Return the (x, y) coordinate for the center point of the cell that contains the specified text.  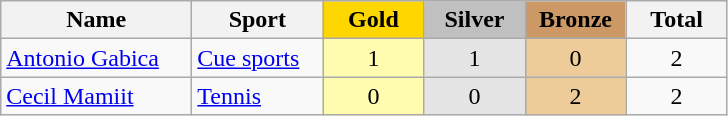
Gold (374, 20)
Silver (474, 20)
Bronze (576, 20)
Cue sports (258, 58)
Tennis (258, 96)
Cecil Mamiit (96, 96)
Antonio Gabica (96, 58)
Total (676, 20)
Name (96, 20)
Sport (258, 20)
